Capture the cell that displays the provided text and extract its [X, Y] central coordinate. 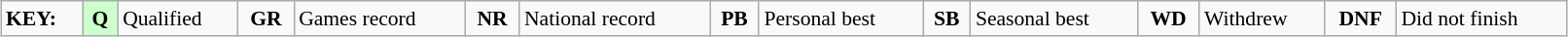
KEY: [42, 18]
Seasonal best [1054, 18]
Qualified [178, 18]
Did not finish [1481, 18]
WD [1168, 18]
NR [492, 18]
Q [100, 18]
DNF [1361, 18]
GR [267, 18]
SB [947, 18]
Withdrew [1263, 18]
National record [615, 18]
PB [735, 18]
Personal best [840, 18]
Games record [379, 18]
